Locate the cell with the specified text and output its [X, Y] center coordinate. 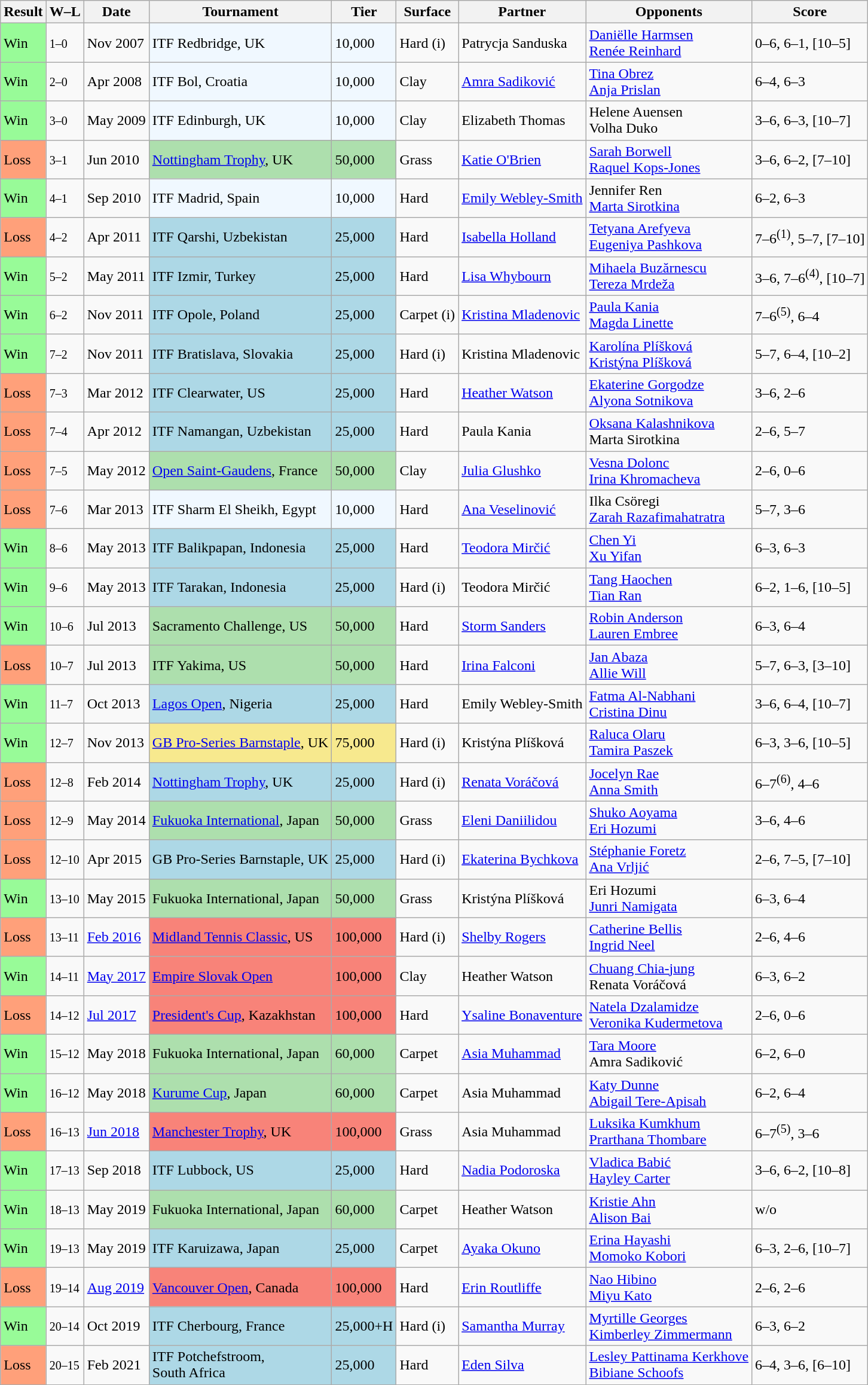
20–14 [65, 1326]
ITF Namangan, Uzbekistan [240, 432]
13–10 [65, 898]
1–0 [65, 43]
ITF Lubbock, US [240, 1170]
ITF Edinburgh, UK [240, 121]
6–2, 6–3 [810, 198]
Jan Abaza Allie Will [669, 665]
May 2012 [116, 470]
ITF Qarshi, Uzbekistan [240, 237]
6–3, 2–6, [10–7] [810, 1248]
Apr 2008 [116, 81]
6–4, 3–6, [6–10] [810, 1365]
12–7 [65, 742]
Tara Moore Amra Sadiković [669, 1053]
Oct 2013 [116, 704]
11–7 [65, 704]
Patrycja Sanduska [522, 43]
Partner [522, 12]
Tetyana Arefyeva Eugeniya Pashkova [669, 237]
ITF Karuizawa, Japan [240, 1248]
ITF Bol, Croatia [240, 81]
Lesley Pattinama Kerkhove Bibiane Schoofs [669, 1365]
0–6, 6–1, [10–5] [810, 43]
President's Cup, Kazakhstan [240, 1015]
3–6, 7–6(4), [10–7] [810, 276]
19–14 [65, 1288]
ITF Tarakan, Indonesia [240, 587]
25,000+H [364, 1326]
Ekaterine Gorgodze Alyona Sotnikova [669, 392]
Stéphanie Foretz Ana Vrljić [669, 860]
Tina Obrez Anja Prislan [669, 81]
16–13 [65, 1132]
Vancouver Open, Canada [240, 1288]
Erin Routliffe [522, 1288]
3–6, 6–4, [10–7] [810, 704]
Eri Hozumi Junri Namigata [669, 898]
ITF Madrid, Spain [240, 198]
6–2, 6–4 [810, 1093]
4–1 [65, 198]
Elizabeth Thomas [522, 121]
18–13 [65, 1210]
Tier [364, 12]
2–6, 2–6 [810, 1288]
Oksana Kalashnikova Marta Sirotkina [669, 432]
7–6 [65, 509]
ITF Cherbourg, France [240, 1326]
2–6, 5–7 [810, 432]
Ayaka Okuno [522, 1248]
Shelby Rogers [522, 937]
ITF Bratislava, Slovakia [240, 354]
12–10 [65, 860]
ITF Balikpapan, Indonesia [240, 549]
3–6, 6–2, [7–10] [810, 159]
Nov 2013 [116, 742]
Date [116, 12]
Ana Veselinović [522, 509]
Catherine Bellis Ingrid Neel [669, 937]
Isabella Holland [522, 237]
2–0 [65, 81]
Surface [427, 12]
Jul 2017 [116, 1015]
Mar 2012 [116, 392]
3–6, 6–2, [10–8] [810, 1170]
Midland Tennis Classic, US [240, 937]
Irina Falconi [522, 665]
Ekaterina Bychkova [522, 860]
20–15 [65, 1365]
6–3, 6–3 [810, 549]
ITF Redbridge, UK [240, 43]
16–12 [65, 1093]
Jun 2018 [116, 1132]
Oct 2019 [116, 1326]
3–1 [65, 159]
May 2017 [116, 976]
Sep 2010 [116, 198]
Robin Anderson Lauren Embree [669, 626]
Lagos Open, Nigeria [240, 704]
Tang Haochen Tian Ran [669, 587]
Chen Yi Xu Yifan [669, 549]
8–6 [65, 549]
6–7(6), 4–6 [810, 782]
Mar 2013 [116, 509]
15–12 [65, 1053]
Apr 2015 [116, 860]
Feb 2014 [116, 782]
ITF Izmir, Turkey [240, 276]
6–3, 3–6, [10–5] [810, 742]
Score [810, 12]
ITF Opole, Poland [240, 314]
Myrtille Georges Kimberley Zimmermann [669, 1326]
Feb 2021 [116, 1365]
Samantha Murray [522, 1326]
Eleni Daniilidou [522, 820]
Opponents [669, 12]
10–7 [65, 665]
Raluca Olaru Tamira Paszek [669, 742]
Storm Sanders [522, 626]
Natela Dzalamidze Veronika Kudermetova [669, 1015]
Erina Hayashi Momoko Kobori [669, 1248]
Manchester Trophy, UK [240, 1132]
ITF Potchefstroom, South Africa [240, 1365]
ITF Yakima, US [240, 665]
3–6, 6–3, [10–7] [810, 121]
7–5 [65, 470]
7–2 [65, 354]
Paula Kania Magda Linette [669, 314]
Apr 2011 [116, 237]
Apr 2012 [116, 432]
75,000 [364, 742]
Luksika Kumkhum Prarthana Thombare [669, 1132]
W–L [65, 12]
19–13 [65, 1248]
Kristie Ahn Alison Bai [669, 1210]
6–2 [65, 314]
May 2011 [116, 276]
10–6 [65, 626]
Result [23, 12]
Vesna Dolonc Irina Khromacheva [669, 470]
3–6, 4–6 [810, 820]
Jennifer Ren Marta Sirotkina [669, 198]
Mihaela Buzărnescu Tereza Mrdeža [669, 276]
5–2 [65, 276]
Helene Auensen Volha Duko [669, 121]
May 2009 [116, 121]
6–4, 6–3 [810, 81]
Sarah Borwell Raquel Kops-Jones [669, 159]
Nadia Podoroska [522, 1170]
Vladica Babić Hayley Carter [669, 1170]
12–9 [65, 820]
4–2 [65, 237]
6–2, 1–6, [10–5] [810, 587]
Katy Dunne Abigail Tere-Apisah [669, 1093]
Daniëlle Harmsen Renée Reinhard [669, 43]
Empire Slovak Open [240, 976]
3–6, 2–6 [810, 392]
Paula Kania [522, 432]
Fatma Al-Nabhani Cristina Dinu [669, 704]
Open Saint-Gaudens, France [240, 470]
Eden Silva [522, 1365]
Renata Voráčová [522, 782]
6–7(5), 3–6 [810, 1132]
Feb 2016 [116, 937]
w/o [810, 1210]
3–0 [65, 121]
Nov 2007 [116, 43]
Carpet (i) [427, 314]
Ilka Csöregi Zarah Razafimahatratra [669, 509]
12–8 [65, 782]
Sep 2018 [116, 1170]
2–6, 4–6 [810, 937]
May 2015 [116, 898]
Jun 2010 [116, 159]
14–12 [65, 1015]
7–4 [65, 432]
May 2014 [116, 820]
Sacramento Challenge, US [240, 626]
5–7, 6–3, [3–10] [810, 665]
9–6 [65, 587]
7–3 [65, 392]
7–6(5), 6–4 [810, 314]
ITF Clearwater, US [240, 392]
14–11 [65, 976]
ITF Sharm El Sheikh, Egypt [240, 509]
6–2, 6–0 [810, 1053]
Jocelyn Rae Anna Smith [669, 782]
Karolína Plíšková Kristýna Plíšková [669, 354]
Tournament [240, 12]
Kurume Cup, Japan [240, 1093]
2–6, 7–5, [7–10] [810, 860]
Julia Glushko [522, 470]
Aug 2019 [116, 1288]
Chuang Chia-jung Renata Voráčová [669, 976]
17–13 [65, 1170]
Nao Hibino Miyu Kato [669, 1288]
13–11 [65, 937]
7–6(1), 5–7, [7–10] [810, 237]
5–7, 6–4, [10–2] [810, 354]
Lisa Whybourn [522, 276]
Katie O'Brien [522, 159]
Shuko Aoyama Eri Hozumi [669, 820]
5–7, 3–6 [810, 509]
Ysaline Bonaventure [522, 1015]
Amra Sadiković [522, 81]
